For the text-containing cell, return its midpoint in (x, y) coordinate format. 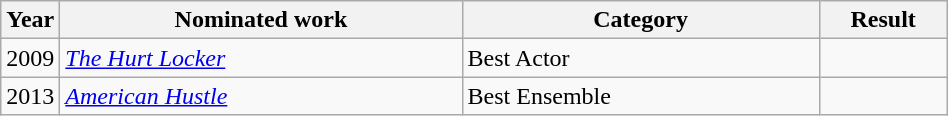
American Hustle (261, 96)
Best Actor (640, 58)
2013 (30, 96)
2009 (30, 58)
The Hurt Locker (261, 58)
Category (640, 20)
Year (30, 20)
Best Ensemble (640, 96)
Result (883, 20)
Nominated work (261, 20)
